Find where the given text appears and provide that cell's center as [X, Y] coordinate. 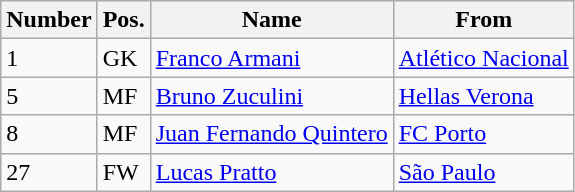
27 [49, 172]
8 [49, 134]
FC Porto [484, 134]
Franco Armani [272, 58]
5 [49, 96]
GK [124, 58]
Hellas Verona [484, 96]
Bruno Zuculini [272, 96]
Name [272, 20]
Number [49, 20]
From [484, 20]
1 [49, 58]
Pos. [124, 20]
São Paulo [484, 172]
Lucas Pratto [272, 172]
Atlético Nacional [484, 58]
FW [124, 172]
Juan Fernando Quintero [272, 134]
